Return the [X, Y] coordinate for the center point of the cell that contains the specified text.  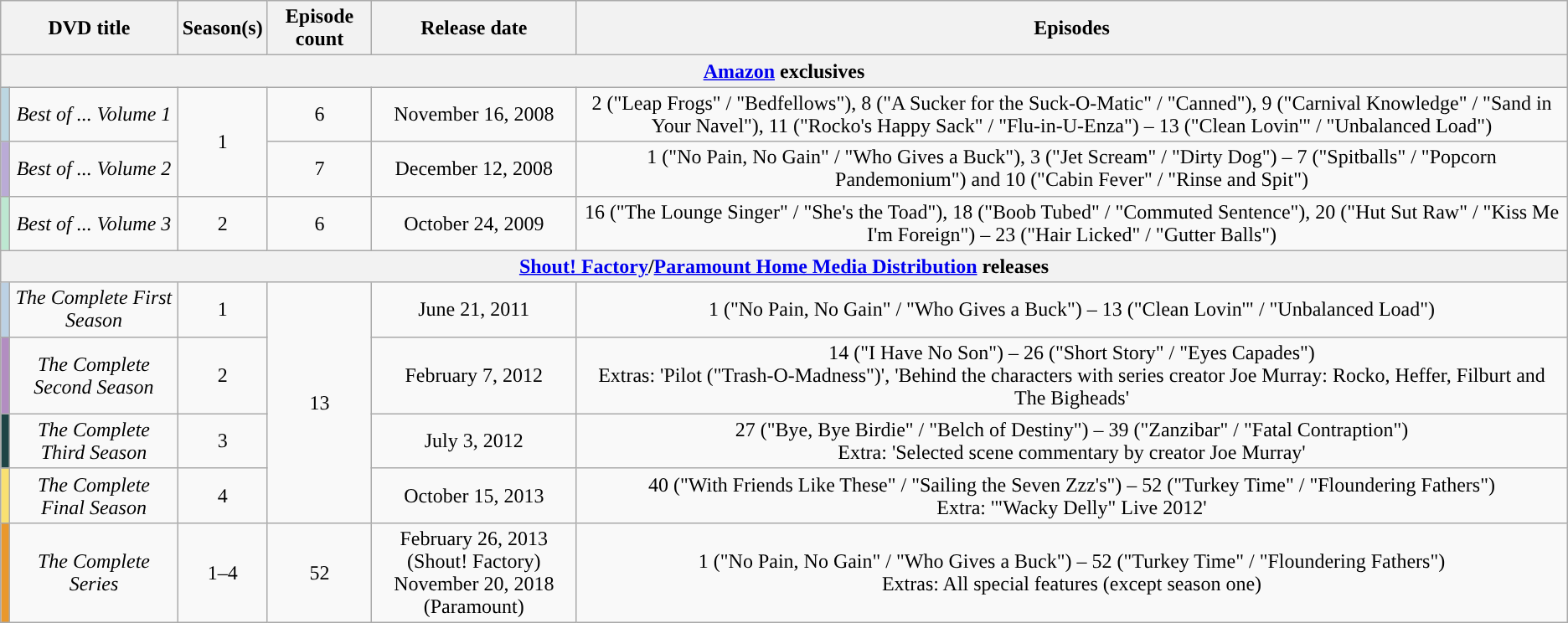
July 3, 2012 [474, 440]
Amazon exclusives [784, 71]
October 24, 2009 [474, 223]
The Complete Third Season [94, 440]
The Complete First Season [94, 310]
7 [320, 169]
1–4 [223, 573]
Best of ... Volume 1 [94, 114]
52 [320, 573]
February 26, 2013 (Shout! Factory)November 20, 2018 (Paramount) [474, 573]
1 ("No Pain, No Gain" / "Who Gives a Buck") – 13 ("Clean Lovin'" / "Unbalanced Load") [1072, 310]
4 [223, 496]
Shout! Factory/Paramount Home Media Distribution releases [784, 266]
The Complete Final Season [94, 496]
Episodes [1072, 28]
November 16, 2008 [474, 114]
Best of ... Volume 2 [94, 169]
December 12, 2008 [474, 169]
27 ("Bye, Bye Birdie" / "Belch of Destiny") – 39 ("Zanzibar" / "Fatal Contraption")Extra: 'Selected scene commentary by creator Joe Murray' [1072, 440]
40 ("With Friends Like These" / "Sailing the Seven Zzz's") – 52 ("Turkey Time" / "Floundering Fathers")Extra: '"Wacky Delly" Live 2012' [1072, 496]
June 21, 2011 [474, 310]
13 [320, 402]
February 7, 2012 [474, 375]
Season(s) [223, 28]
Episode count [320, 28]
1 ("No Pain, No Gain" / "Who Gives a Buck") – 52 ("Turkey Time" / "Floundering Fathers")Extras: All special features (except season one) [1072, 573]
The Complete Series [94, 573]
Best of ... Volume 3 [94, 223]
October 15, 2013 [474, 496]
Release date [474, 28]
3 [223, 440]
DVD title [89, 28]
The Complete Second Season [94, 375]
